Output the (X, Y) coordinate of the center of the cell containing the given text.  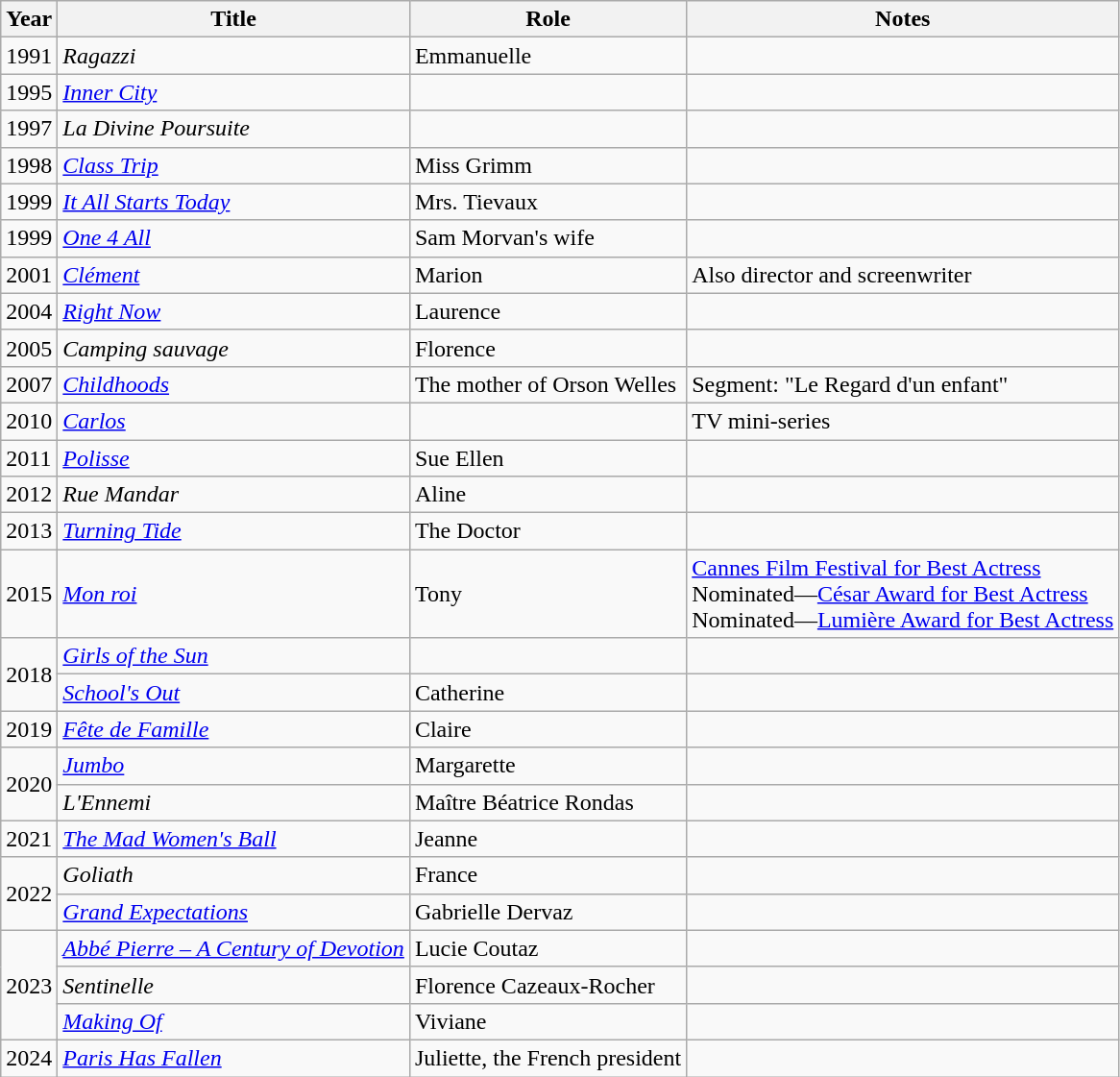
Making Of (234, 1021)
1997 (29, 129)
Year (29, 19)
Sam Morvan's wife (548, 238)
Emmanuelle (548, 56)
Title (234, 19)
Gabrielle Dervaz (548, 912)
Miss Grimm (548, 165)
Tony (548, 594)
2015 (29, 594)
Juliette, the French president (548, 1058)
Grand Expectations (234, 912)
Clément (234, 275)
Cannes Film Festival for Best ActressNominated—César Award for Best ActressNominated—Lumière Award for Best Actress (903, 594)
Abbé Pierre – A Century of Devotion (234, 948)
Mon roi (234, 594)
Mrs. Tievaux (548, 202)
La Divine Poursuite (234, 129)
2022 (29, 893)
Florence (548, 348)
1991 (29, 56)
Camping sauvage (234, 348)
Carlos (234, 421)
2019 (29, 729)
2005 (29, 348)
Turning Tide (234, 531)
Viviane (548, 1021)
Margarette (548, 766)
2020 (29, 784)
Jeanne (548, 839)
Inner City (234, 92)
Catherine (548, 693)
Aline (548, 495)
Rue Mandar (234, 495)
The Doctor (548, 531)
It All Starts Today (234, 202)
2012 (29, 495)
School's Out (234, 693)
One 4 All (234, 238)
1995 (29, 92)
Ragazzi (234, 56)
2001 (29, 275)
Paris Has Fallen (234, 1058)
Florence Cazeaux-Rocher (548, 985)
Notes (903, 19)
Claire (548, 729)
Goliath (234, 875)
Also director and screenwriter (903, 275)
Maître Béatrice Rondas (548, 802)
Marion (548, 275)
Sentinelle (234, 985)
Sue Ellen (548, 458)
The mother of Orson Welles (548, 384)
The Mad Women's Ball (234, 839)
Segment: "Le Regard d'un enfant" (903, 384)
Class Trip (234, 165)
2018 (29, 674)
Girls of the Sun (234, 656)
L'Ennemi (234, 802)
Fête de Famille (234, 729)
2024 (29, 1058)
2013 (29, 531)
2010 (29, 421)
Jumbo (234, 766)
Role (548, 19)
France (548, 875)
Right Now (234, 311)
Polisse (234, 458)
2023 (29, 985)
Laurence (548, 311)
2021 (29, 839)
Childhoods (234, 384)
2011 (29, 458)
Lucie Coutaz (548, 948)
1998 (29, 165)
2004 (29, 311)
TV mini-series (903, 421)
2007 (29, 384)
